Return (X, Y) of the center of cell containing provided text 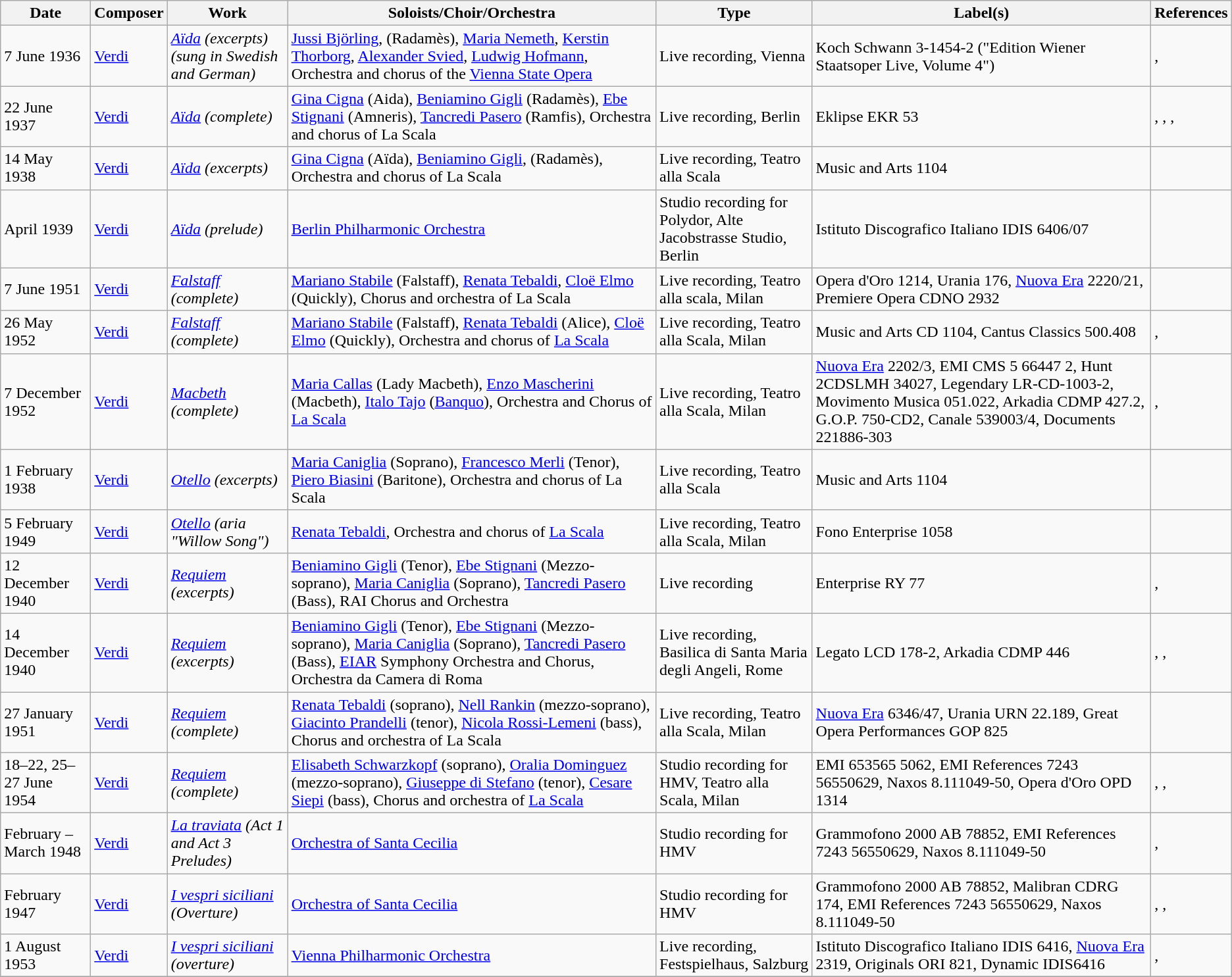
12 December 1940 (46, 583)
Music and Arts CD 1104, Cantus Classics 500.408 (982, 332)
Live recording, Berlin (734, 116)
Koch Schwann 3-1454-2 ("Edition Wiener Staatsoper Live, Volume 4") (982, 56)
Macbeth (complete) (228, 401)
Aïda (prelude) (228, 229)
Fono Enterprise 1058 (982, 532)
Live recording, Teatro alla scala, Milan (734, 289)
Renata Tebaldi (soprano), Nell Rankin (mezzo-soprano), Giacinto Prandelli (tenor), Nicola Rossi-Lemeni (bass), Chorus and orchestra of La Scala (471, 722)
Nuova Era 6346/47, Urania URN 22.189, Great Opera Performances GOP 825 (982, 722)
Maria Callas (Lady Macbeth), Enzo Mascherini (Macbeth), Italo Tajo (Banquo), Orchestra and Chorus of La Scala (471, 401)
Studio recording for Polydor, Alte Jacobstrasse Studio, Berlin (734, 229)
Live recording, Basilica di Santa Maria degli Angeli, Rome (734, 653)
Istituto Discografico Italiano IDIS 6416, Nuova Era 2319, Originals ORI 821, Dynamic IDIS6416 (982, 955)
La traviata (Act 1 and Act 3 Preludes) (228, 843)
Aïda (excerpts) (sung in Swedish and German) (228, 56)
1 February 1938 (46, 480)
References (1191, 13)
Gina Cigna (Aïda), Beniamino Gigli, (Radamès), Orchestra and chorus of La Scala (471, 168)
Composer (129, 13)
Gina Cigna (Aida), Beniamino Gigli (Radamès), Ebe Stignani (Amneris), Tancredi Pasero (Ramfis), Orchestra and chorus of La Scala (471, 116)
Aïda (complete) (228, 116)
Mariano Stabile (Falstaff), Renata Tebaldi, Cloë Elmo (Quickly), Chorus and orchestra of La Scala (471, 289)
Grammofono 2000 AB 78852, Malibran CDRG 174, EMI References 7243 56550629, Naxos 8.111049-50 (982, 904)
Jussi Björling, (Radamès), Maria Nemeth, Kerstin Thorborg, Alexander Svied, Ludwig Hofmann, Orchestra and chorus of the Vienna State Opera (471, 56)
Enterprise RY 77 (982, 583)
27 January 1951 (46, 722)
Otello (aria "Willow Song") (228, 532)
Maria Caniglia (Soprano), Francesco Merli (Tenor), Piero Biasini (Baritone), Orchestra and chorus of La Scala (471, 480)
Label(s) (982, 13)
7 June 1951 (46, 289)
February 1947 (46, 904)
7 June 1936 (46, 56)
Live recording, Vienna (734, 56)
EMI 653565 5062, EMI References 7243 56550629, Naxos 8.111049-50, Opera d'Oro OPD 1314 (982, 783)
Work (228, 13)
Live recording (734, 583)
18–22, 25–27 June 1954 (46, 783)
, , , (1191, 116)
Istituto Discografico Italiano IDIS 6406/07 (982, 229)
I vespri siciliani (overture) (228, 955)
Opera d'Oro 1214, Urania 176, Nuova Era 2220/21, Premiere Opera CDNO 2932 (982, 289)
1 August 1953 (46, 955)
26 May 1952 (46, 332)
Soloists/Choir/Orchestra (471, 13)
Legato LCD 178-2, Arkadia CDMP 446 (982, 653)
Studio recording for HMV, Teatro alla Scala, Milan (734, 783)
Aïda (excerpts) (228, 168)
Vienna Philharmonic Orchestra (471, 955)
Eklipse EKR 53 (982, 116)
Live recording, Festspielhaus, Salzburg (734, 955)
Type (734, 13)
April 1939 (46, 229)
Otello (excerpts) (228, 480)
Date (46, 13)
Beniamino Gigli (Tenor), Ebe Stignani (Mezzo-soprano), Maria Caniglia (Soprano), Tancredi Pasero (Bass), RAI Chorus and Orchestra (471, 583)
Renata Tebaldi, Orchestra and chorus of La Scala (471, 532)
I vespri siciliani (Overture) (228, 904)
7 December 1952 (46, 401)
22 June 1937 (46, 116)
Berlin Philharmonic Orchestra (471, 229)
14 December 1940 (46, 653)
February – March 1948 (46, 843)
Grammofono 2000 AB 78852, EMI References 7243 56550629, Naxos 8.111049-50 (982, 843)
5 February 1949 (46, 532)
Mariano Stabile (Falstaff), Renata Tebaldi (Alice), Cloë Elmo (Quickly), Orchestra and chorus of La Scala (471, 332)
Elisabeth Schwarzkopf (soprano), Oralia Dominguez (mezzo-soprano), Giuseppe di Stefano (tenor), Cesare Siepi (bass), Chorus and orchestra of La Scala (471, 783)
14 May 1938 (46, 168)
